For the text-containing cell, return its midpoint in [X, Y] coordinate format. 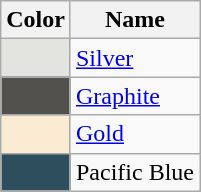
Silver [134, 58]
Gold [134, 134]
Color [36, 20]
Pacific Blue [134, 172]
Graphite [134, 96]
Name [134, 20]
